Capture the cell that displays the provided text and extract its [x, y] central coordinate. 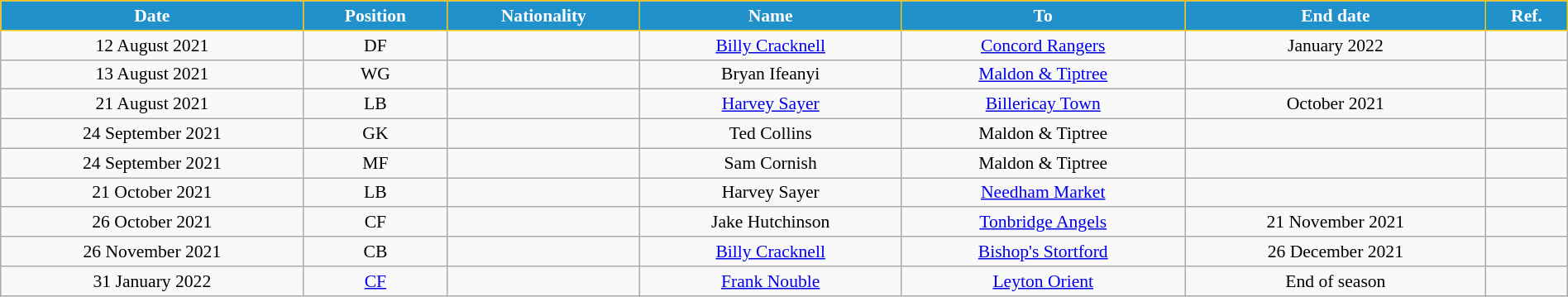
Concord Rangers [1042, 46]
Position [375, 16]
Frank Nouble [771, 281]
21 August 2021 [152, 104]
Bryan Ifeanyi [771, 74]
DF [375, 46]
Nationality [544, 16]
Needham Market [1042, 193]
12 August 2021 [152, 46]
21 November 2021 [1336, 223]
26 December 2021 [1336, 251]
GK [375, 134]
MF [375, 163]
October 2021 [1336, 104]
CB [375, 251]
WG [375, 74]
Name [771, 16]
Bishop's Stortford [1042, 251]
Ted Collins [771, 134]
26 November 2021 [152, 251]
Tonbridge Angels [1042, 223]
21 October 2021 [152, 193]
31 January 2022 [152, 281]
To [1042, 16]
26 October 2021 [152, 223]
Jake Hutchinson [771, 223]
Date [152, 16]
Ref. [1527, 16]
End of season [1336, 281]
January 2022 [1336, 46]
End date [1336, 16]
Leyton Orient [1042, 281]
Sam Cornish [771, 163]
13 August 2021 [152, 74]
Billericay Town [1042, 104]
